Output the (X, Y) coordinate of the center of the cell containing the given text.  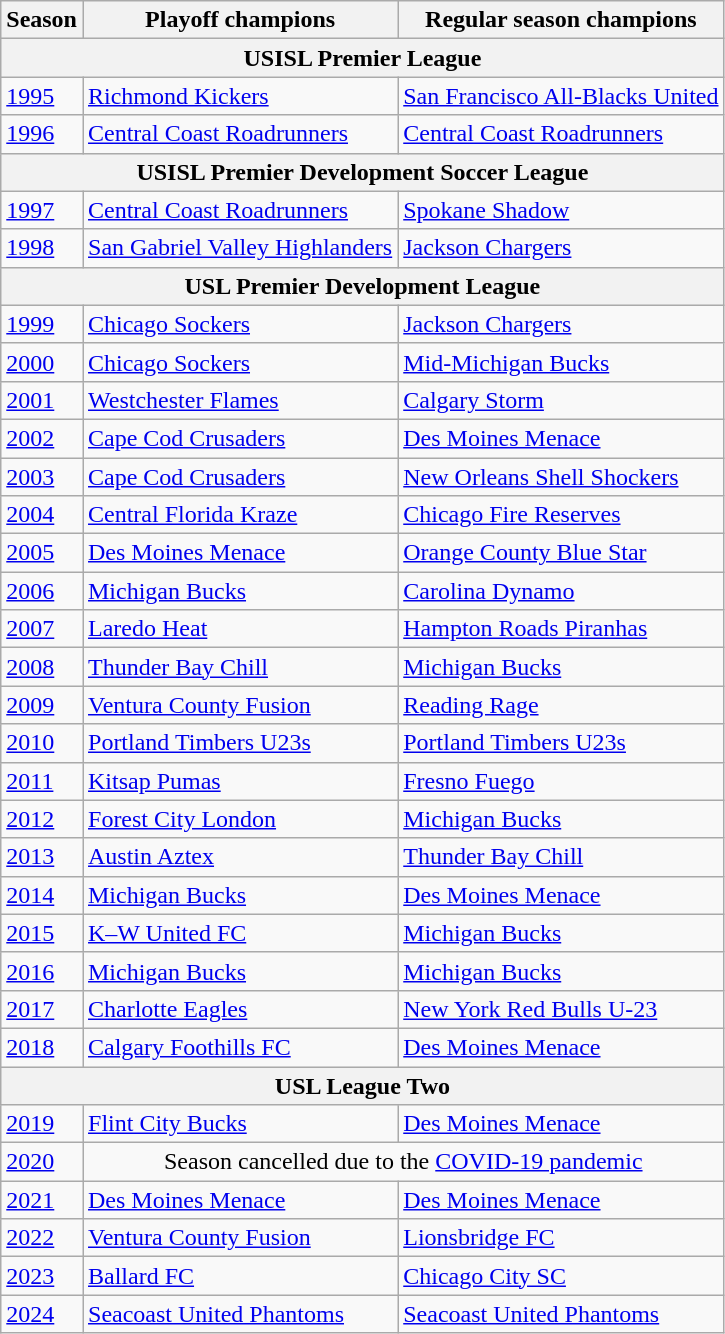
2004 (42, 515)
2018 (42, 1047)
New York Red Bulls U-23 (561, 1009)
Forest City London (240, 819)
K–W United FC (240, 933)
Orange County Blue Star (561, 553)
Calgary Storm (561, 400)
2017 (42, 1009)
USISL Premier League (362, 58)
Hampton Roads Piranhas (561, 629)
New Orleans Shell Shockers (561, 477)
Lionsbridge FC (561, 1238)
2001 (42, 400)
Spokane Shadow (561, 210)
1998 (42, 248)
Ballard FC (240, 1276)
2003 (42, 477)
2022 (42, 1238)
2019 (42, 1124)
San Gabriel Valley Highlanders (240, 248)
Chicago Fire Reserves (561, 515)
2024 (42, 1314)
2005 (42, 553)
Chicago City SC (561, 1276)
1996 (42, 134)
Central Florida Kraze (240, 515)
Fresno Fuego (561, 781)
2015 (42, 933)
2007 (42, 629)
USL Premier Development League (362, 286)
1995 (42, 96)
Calgary Foothills FC (240, 1047)
2000 (42, 362)
Westchester Flames (240, 400)
Austin Aztex (240, 857)
2021 (42, 1200)
Flint City Bucks (240, 1124)
Laredo Heat (240, 629)
2020 (42, 1162)
Carolina Dynamo (561, 591)
1997 (42, 210)
Mid-Michigan Bucks (561, 362)
USL League Two (362, 1085)
2014 (42, 895)
Playoff champions (240, 20)
Season cancelled due to the COVID-19 pandemic (403, 1162)
2011 (42, 781)
2012 (42, 819)
Kitsap Pumas (240, 781)
2016 (42, 971)
Richmond Kickers (240, 96)
USISL Premier Development Soccer League (362, 172)
Season (42, 20)
1999 (42, 324)
Charlotte Eagles (240, 1009)
2013 (42, 857)
Reading Rage (561, 705)
2023 (42, 1276)
2009 (42, 705)
2002 (42, 438)
2006 (42, 591)
Regular season champions (561, 20)
2008 (42, 667)
2010 (42, 743)
San Francisco All-Blacks United (561, 96)
